Locate the cell with the specified text and output its [X, Y] center coordinate. 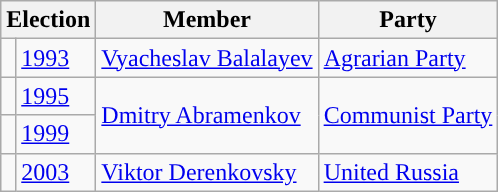
2003 [56, 172]
Vyacheslav Balalayev [207, 58]
Member [207, 20]
Dmitry Abramenkov [207, 115]
Party [408, 20]
1995 [56, 96]
Election [48, 20]
Agrarian Party [408, 58]
Viktor Derenkovsky [207, 172]
1999 [56, 134]
1993 [56, 58]
Communist Party [408, 115]
United Russia [408, 172]
